For the text-containing cell, return its midpoint in (X, Y) coordinate format. 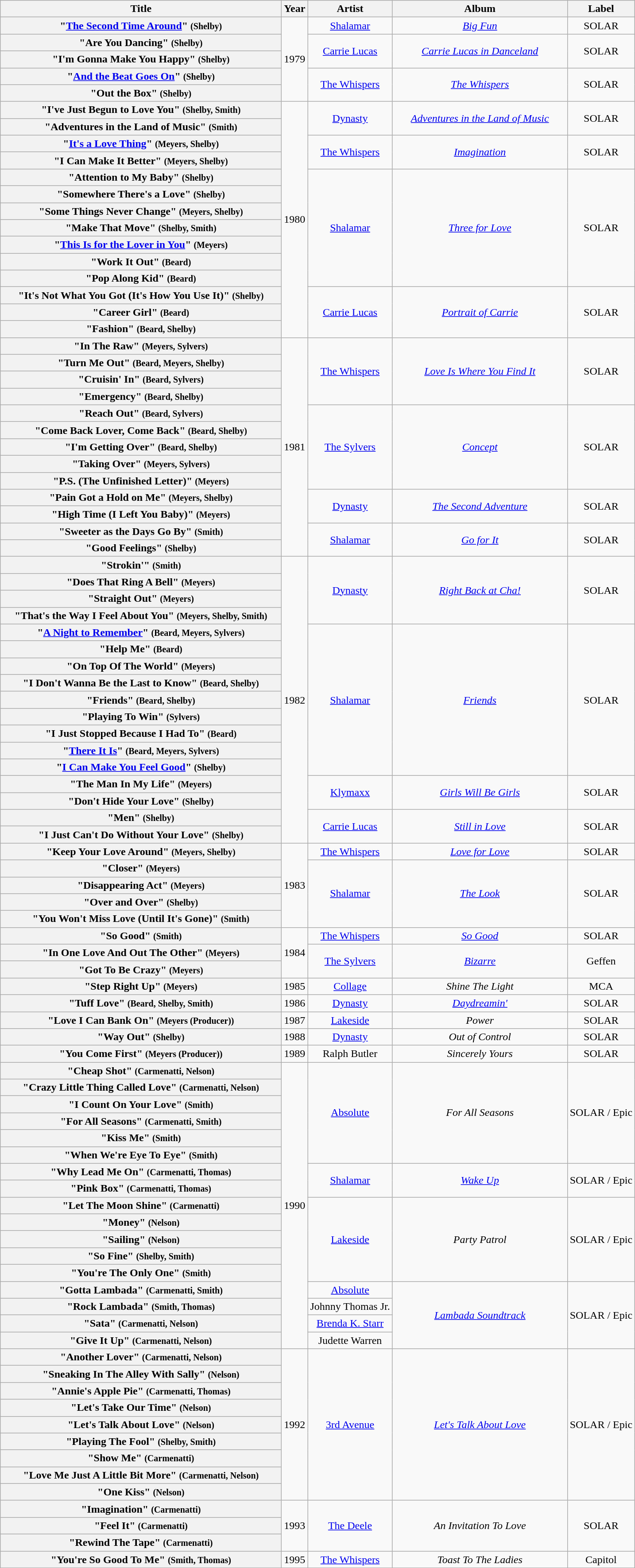
"When We're Eye To Eye" (Smith) (141, 1155)
"Cheap Shot" (Carmenatti, Nelson) (141, 1071)
Imagination (480, 152)
So Good (480, 936)
"Pain Got a Hold on Me" (Meyers, Shelby) (141, 498)
Girls Will Be Girls (480, 793)
"That's the Way I Feel About You" (Meyers, Shelby, Smith) (141, 616)
Party Patrol (480, 1239)
"Sweeter as the Days Go By" (Smith) (141, 531)
Lambada Soundtrack (480, 1315)
Daydreamin' (480, 1003)
"Somewhere There's a Love" (Shelby) (141, 194)
1982 (295, 700)
1995 (295, 1559)
"High Time (I Left You Baby)" (Meyers) (141, 515)
"Feel It" (Carmenatti) (141, 1525)
"Emergency" (Beard, Shelby) (141, 396)
"Does That Ring A Bell" (Meyers) (141, 582)
"This Is for the Lover in You" (Meyers) (141, 245)
"Crazy Little Thing Called Love" (Carmenatti, Nelson) (141, 1088)
Klymaxx (350, 793)
Love for Love (480, 852)
1986 (295, 1003)
3rd Avenue (350, 1425)
An Invitation To Love (480, 1525)
1980 (295, 220)
Capitol (601, 1559)
Carrie Lucas in Danceland (480, 51)
"Rewind The Tape" (Carmenatti) (141, 1542)
"Don't Hide Your Love" (Shelby) (141, 801)
"Why Lead Me On" (Carmenatti, Thomas) (141, 1172)
Power (480, 1020)
Bizarre (480, 961)
1988 (295, 1037)
"Men" (Shelby) (141, 818)
"It's a Love Thing" (Meyers, Shelby) (141, 143)
"Let's Talk About Love" (Nelson) (141, 1425)
"Sailing" (Nelson) (141, 1239)
"Straight Out" (Meyers) (141, 599)
"Let's Take Our Time" (Nelson) (141, 1408)
"One Kiss" (Nelson) (141, 1492)
Artist (350, 9)
"You Come First" (Meyers (Producer)) (141, 1054)
Sincerely Yours (480, 1054)
"Closer" (Meyers) (141, 868)
"You're The Only One" (Smith) (141, 1273)
1987 (295, 1020)
For All Seasons (480, 1113)
Wake Up (480, 1180)
Brenda K. Starr (350, 1324)
Friends (480, 700)
1985 (295, 986)
Collage (350, 986)
"Way Out" (Shelby) (141, 1037)
Label (601, 9)
"It's Not What You Got (It's How You Use It)" (Shelby) (141, 295)
"I Just Stopped Because I Had To" (Beard) (141, 733)
"Over and Over" (Shelby) (141, 902)
"The Second Time Around" (Shelby) (141, 26)
"Playing The Fool" (Shelby, Smith) (141, 1441)
Ralph Butler (350, 1054)
"In The Raw" (Meyers, Sylvers) (141, 346)
"Help Me" (Beard) (141, 649)
"Friends" (Beard, Shelby) (141, 700)
The Look (480, 894)
Portrait of Carrie (480, 312)
"I'm Getting Over" (Beard, Shelby) (141, 447)
"Pink Box" (Carmenatti, Thomas) (141, 1189)
"Taking Over" (Meyers, Sylvers) (141, 464)
Year (295, 9)
1990 (295, 1205)
1979 (295, 59)
Right Back at Cha! (480, 590)
"I Can Make It Better" (Meyers, Shelby) (141, 160)
Adventures in the Land of Music (480, 118)
"Rock Lambada" (Smith, Thomas) (141, 1307)
"I Count On Your Love" (Smith) (141, 1104)
"Career Girl" (Beard) (141, 312)
"Love I Can Bank On" (Meyers (Producer)) (141, 1020)
"Disappearing Act" (Meyers) (141, 885)
MCA (601, 986)
The Deele (350, 1525)
1984 (295, 952)
1992 (295, 1425)
"Annie's Apple Pie" (Carmenatti, Thomas) (141, 1391)
"P.S. (The Unfinished Letter)" (Meyers) (141, 480)
Album (480, 9)
"I Can Make You Feel Good" (Shelby) (141, 767)
"There It Is" (Beard, Meyers, Sylvers) (141, 751)
"I Don't Wanna Be the Last to Know" (Beard, Shelby) (141, 683)
"Reach Out" (Beard, Sylvers) (141, 413)
"Tuff Love" (Beard, Shelby, Smith) (141, 1003)
"Another Lover" (Carmenatti, Nelson) (141, 1357)
"Are You Dancing" (Shelby) (141, 43)
Judette Warren (350, 1340)
"Out the Box" (Shelby) (141, 93)
"Sneaking In The Alley With Sally" (Nelson) (141, 1374)
1983 (295, 885)
"Kiss Me" (Smith) (141, 1138)
"Got To Be Crazy" (Meyers) (141, 969)
Out of Control (480, 1037)
"So Fine" (Shelby, Smith) (141, 1256)
1993 (295, 1525)
Shine The Light (480, 986)
The Second Adventure (480, 506)
"Let The Moon Shine" (Carmenatti) (141, 1205)
Three for Love (480, 228)
1989 (295, 1054)
"In One Love And Out The Other" (Meyers) (141, 952)
"Step Right Up" (Meyers) (141, 986)
Geffen (601, 961)
Title (141, 9)
"Money" (Nelson) (141, 1222)
"Adventures in the Land of Music" (Smith) (141, 127)
"I Just Can't Do Without Your Love" (Shelby) (141, 835)
1981 (295, 447)
"You Won't Miss Love (Until It's Gone)" (Smith) (141, 919)
"Cruisin' In" (Beard, Sylvers) (141, 379)
"Good Feelings" (Shelby) (141, 548)
"Some Things Never Change" (Meyers, Shelby) (141, 211)
"So Good" (Smith) (141, 936)
"Keep Your Love Around" (Meyers, Shelby) (141, 852)
"Love Me Just A Little Bit More" (Carmenatti, Nelson) (141, 1475)
"Attention to My Baby" (Shelby) (141, 177)
"Turn Me Out" (Beard, Meyers, Shelby) (141, 363)
"Strokin'" (Smith) (141, 565)
Concept (480, 447)
Toast To The Ladies (480, 1559)
"On Top Of The World" (Meyers) (141, 666)
"Gotta Lambada" (Carmenatti, Smith) (141, 1290)
"Come Back Lover, Come Back" (Beard, Shelby) (141, 430)
"Imagination" (Carmenatti) (141, 1509)
Let's Talk About Love (480, 1425)
Big Fun (480, 26)
"I've Just Begun to Love You" (Shelby, Smith) (141, 110)
"Give It Up" (Carmenatti, Nelson) (141, 1340)
"Work It Out" (Beard) (141, 262)
"Fashion" (Beard, Shelby) (141, 329)
Johnny Thomas Jr. (350, 1307)
"You're So Good To Me" (Smith, Thomas) (141, 1559)
"The Man In My Life" (Meyers) (141, 784)
"Show Me" (Carmenatti) (141, 1458)
"I'm Gonna Make You Happy" (Shelby) (141, 59)
"Playing To Win" (Sylvers) (141, 716)
Still in Love (480, 826)
"A Night to Remember" (Beard, Meyers, Sylvers) (141, 632)
Love Is Where You Find It (480, 371)
"And the Beat Goes On" (Shelby) (141, 76)
Go for It (480, 540)
"Sata" (Carmenatti, Nelson) (141, 1324)
"Make That Move" (Shelby, Smith) (141, 228)
"For All Seasons" (Carmenatti, Smith) (141, 1121)
"Pop Along Kid" (Beard) (141, 279)
